For the text-containing cell, return its midpoint in [X, Y] coordinate format. 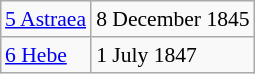
1 July 1847 [173, 54]
5 Astraea [46, 19]
6 Hebe [46, 54]
8 December 1845 [173, 19]
